From the cell containing the given text, extract its center point as [x, y] coordinate. 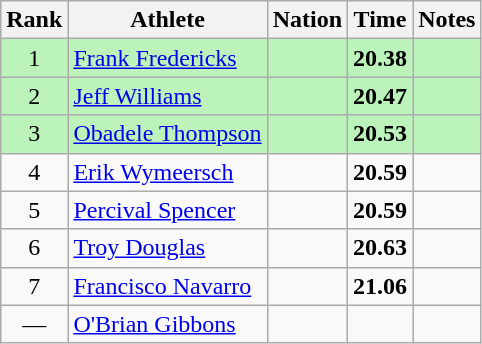
Percival Spencer [168, 210]
— [34, 324]
Nation [307, 20]
6 [34, 248]
Francisco Navarro [168, 286]
20.38 [380, 58]
1 [34, 58]
3 [34, 134]
Obadele Thompson [168, 134]
Erik Wymeersch [168, 172]
20.53 [380, 134]
20.63 [380, 248]
Frank Fredericks [168, 58]
4 [34, 172]
O'Brian Gibbons [168, 324]
Jeff Williams [168, 96]
Troy Douglas [168, 248]
Athlete [168, 20]
Rank [34, 20]
5 [34, 210]
7 [34, 286]
21.06 [380, 286]
2 [34, 96]
Notes [447, 20]
20.47 [380, 96]
Time [380, 20]
